Pinpoint the cell where the given text exists, returning its [x, y] midpoint coordinate. 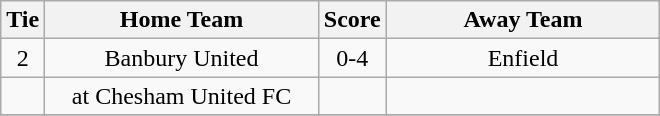
Enfield [523, 58]
0-4 [352, 58]
Home Team [182, 20]
Away Team [523, 20]
Banbury United [182, 58]
2 [23, 58]
at Chesham United FC [182, 96]
Tie [23, 20]
Score [352, 20]
